Return (X, Y) of the center of cell containing provided text 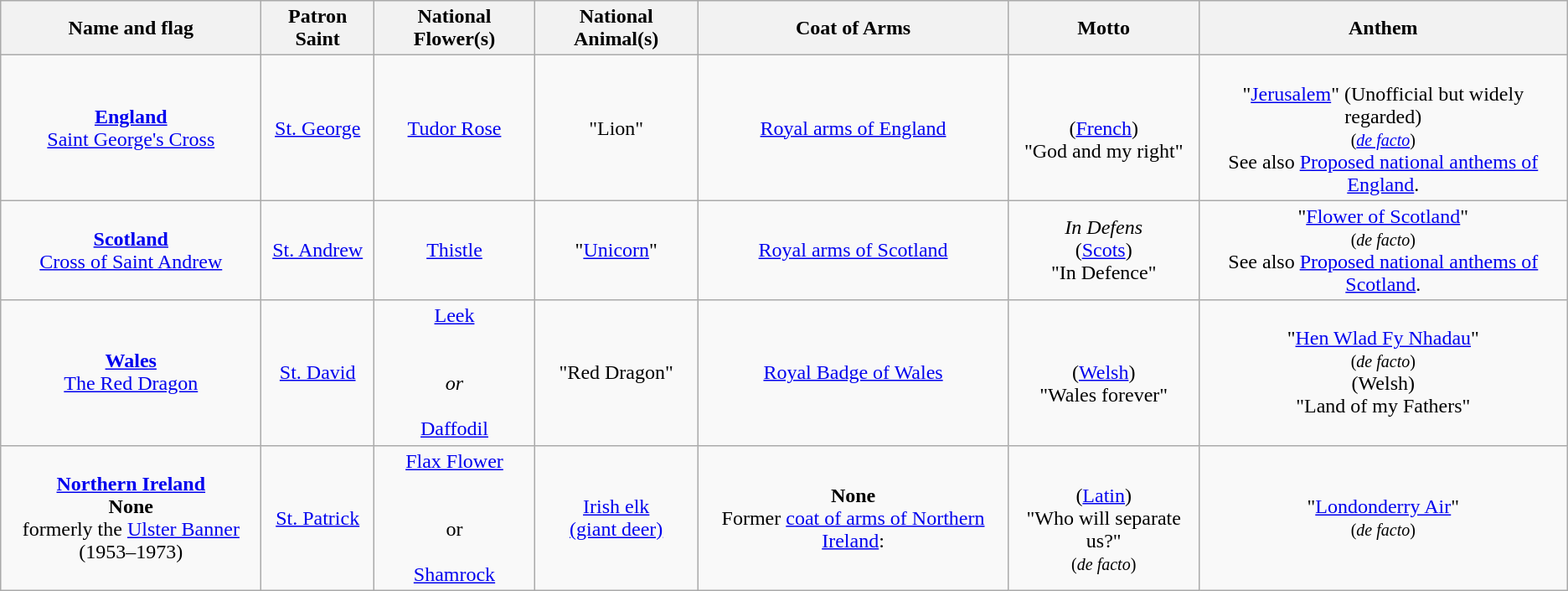
"Hen Wlad Fy Nhadau"(de facto)(Welsh)"Land of my Fathers" (1383, 372)
"Unicorn" (616, 250)
"Lion" (616, 127)
"Red Dragon" (616, 372)
LeekorDaffodil (455, 372)
Anthem (1383, 29)
Coat of Arms (853, 29)
National Flower(s) (455, 29)
England Saint George's Cross (131, 127)
Name and flag (131, 29)
St. Andrew (318, 250)
Royal arms of Scotland (853, 250)
St. Patrick (318, 518)
"Jerusalem" (Unofficial but widely regarded)(de facto) See also Proposed national anthems of England. (1383, 127)
Royal Badge of Wales (853, 372)
National Animal(s) (616, 29)
St. George (318, 127)
(Welsh)"Wales forever" (1104, 372)
Irish elk(giant deer) (616, 518)
Wales The Red Dragon (131, 372)
(Latin)"Who will separate us?" (de facto) (1104, 518)
Motto (1104, 29)
Thistle (455, 250)
None Former coat of arms of Northern Ireland: (853, 518)
St. David (318, 372)
Patron Saint (318, 29)
In Defens(Scots)"In Defence" (1104, 250)
Tudor Rose (455, 127)
Flax FlowerorShamrock (455, 518)
"Flower of Scotland"(de facto) See also Proposed national anthems of Scotland. (1383, 250)
"Londonderry Air"(de facto) (1383, 518)
Northern IrelandNoneformerly the Ulster Banner (1953–1973) (131, 518)
(French)"God and my right" (1104, 127)
Scotland Cross of Saint Andrew (131, 250)
Royal arms of England (853, 127)
